Extract the [X, Y] coordinate from the center of the cell holding the provided text.  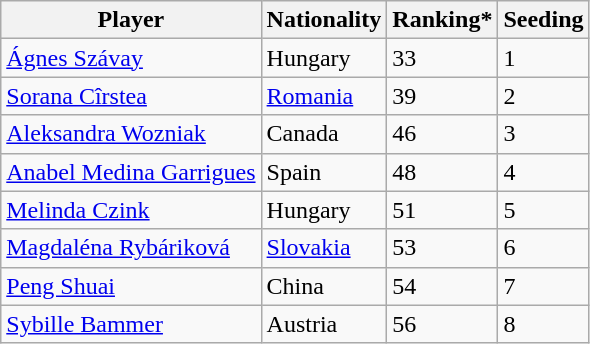
46 [442, 134]
48 [442, 172]
Seeding [544, 20]
56 [442, 324]
Melinda Czink [131, 210]
Ranking* [442, 20]
6 [544, 248]
1 [544, 58]
Anabel Medina Garrigues [131, 172]
8 [544, 324]
2 [544, 96]
54 [442, 286]
4 [544, 172]
Peng Shuai [131, 286]
33 [442, 58]
Romania [324, 96]
Player [131, 20]
51 [442, 210]
Magdaléna Rybáriková [131, 248]
3 [544, 134]
China [324, 286]
Sorana Cîrstea [131, 96]
Spain [324, 172]
53 [442, 248]
Ágnes Szávay [131, 58]
Canada [324, 134]
39 [442, 96]
7 [544, 286]
Sybille Bammer [131, 324]
Austria [324, 324]
5 [544, 210]
Nationality [324, 20]
Slovakia [324, 248]
Aleksandra Wozniak [131, 134]
